Return the [x, y] coordinate for the center point of the cell that contains the specified text.  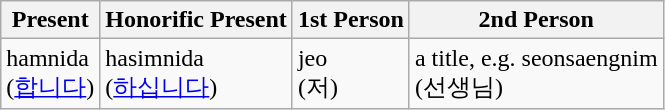
2nd Person [536, 20]
jeo(저) [350, 74]
1st Person [350, 20]
Present [50, 20]
hasimnida(하십니다) [196, 74]
hamnida(합니다) [50, 74]
Honorific Present [196, 20]
a title, e.g. seonsaengnim(선생님) [536, 74]
